Detect which cell encompasses the target text, then output its (x, y) center coordinate. 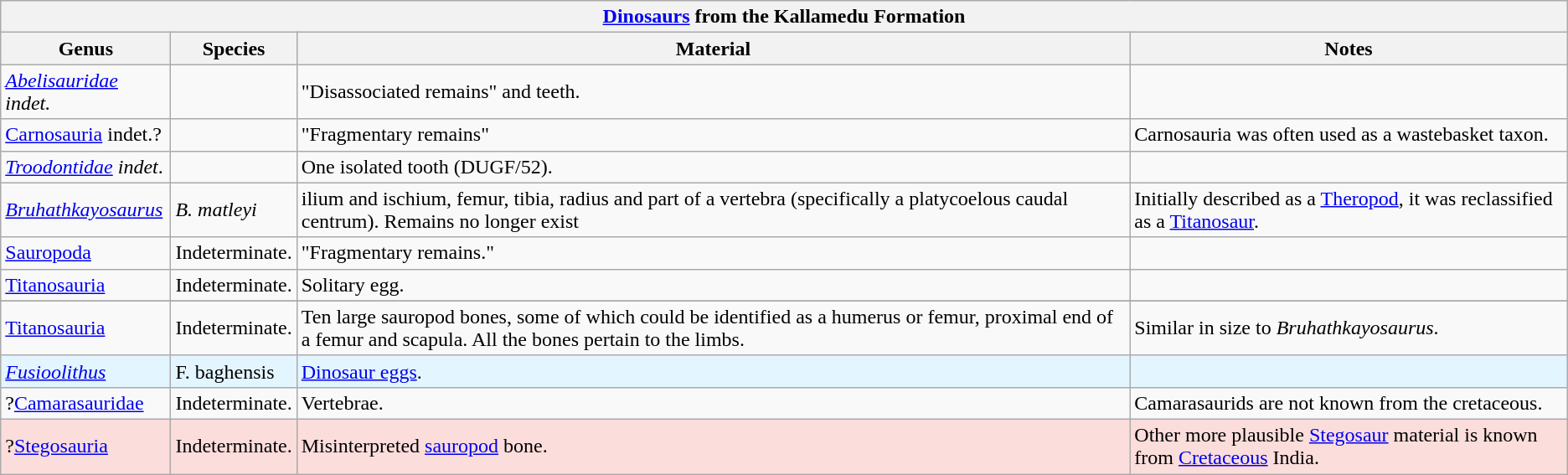
Similar in size to Bruhathkayosaurus. (1349, 328)
?Camarasauridae (85, 403)
Misinterpreted sauropod bone. (714, 446)
"Fragmentary remains" (714, 135)
Camarasaurids are not known from the cretaceous. (1349, 403)
Sauropoda (85, 253)
Notes (1349, 49)
Species (234, 49)
ilium and ischium, femur, tibia, radius and part of a vertebra (specifically a platycoelous caudal centrum). Remains no longer exist (714, 209)
"Fragmentary remains." (714, 253)
Initially described as a Theropod, it was reclassified as a Titanosaur. (1349, 209)
"Disassociated remains" and teeth. (714, 92)
Carnosauria was often used as a wastebasket taxon. (1349, 135)
Solitary egg. (714, 285)
B. matleyi (234, 209)
Bruhathkayosaurus (85, 209)
One isolated tooth (DUGF/52). (714, 167)
Dinosaurs from the Kallamedu Formation (784, 17)
Other more plausible Stegosaur material is known from Cretaceous India. (1349, 446)
Abelisauridae indet. (85, 92)
Dinosaur eggs. (714, 371)
Fusioolithus (85, 371)
Carnosauria indet.? (85, 135)
Vertebrae. (714, 403)
Troodontidae indet. (85, 167)
?Stegosauria (85, 446)
F. baghensis (234, 371)
Material (714, 49)
Genus (85, 49)
